Determine the (x, y) coordinate at the center of the cell enclosing the given text.  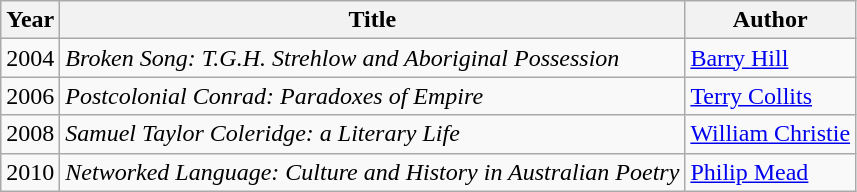
Broken Song: T.G.H. Strehlow and Aboriginal Possession (372, 58)
Terry Collits (770, 96)
Networked Language: Culture and History in Australian Poetry (372, 172)
2004 (30, 58)
Philip Mead (770, 172)
Title (372, 20)
Samuel Taylor Coleridge: a Literary Life (372, 134)
2010 (30, 172)
Year (30, 20)
William Christie (770, 134)
Postcolonial Conrad: Paradoxes of Empire (372, 96)
Author (770, 20)
2008 (30, 134)
2006 (30, 96)
Barry Hill (770, 58)
